Extract the [X, Y] coordinate from the center of the cell holding the provided text.  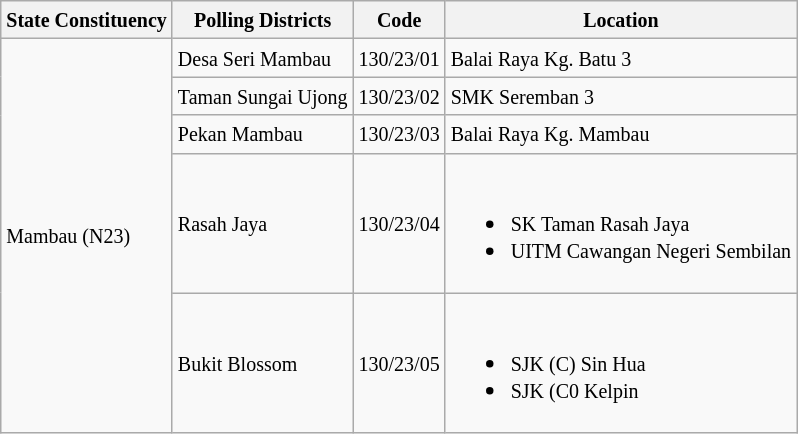
Desa Seri Mambau [262, 58]
Location [620, 20]
130/23/03 [399, 134]
Rasah Jaya [262, 223]
SK Taman Rasah JayaUITM Cawangan Negeri Sembilan [620, 223]
130/23/04 [399, 223]
Polling Districts [262, 20]
Taman Sungai Ujong [262, 96]
Bukit Blossom [262, 363]
Mambau (N23) [87, 236]
130/23/05 [399, 363]
Pekan Mambau [262, 134]
SJK (C) Sin HuaSJK (C0 Kelpin [620, 363]
130/23/01 [399, 58]
Balai Raya Kg. Mambau [620, 134]
130/23/02 [399, 96]
Code [399, 20]
SMK Seremban 3 [620, 96]
Balai Raya Kg. Batu 3 [620, 58]
State Constituency [87, 20]
